Detect which cell encompasses the target text, then output its (X, Y) center coordinate. 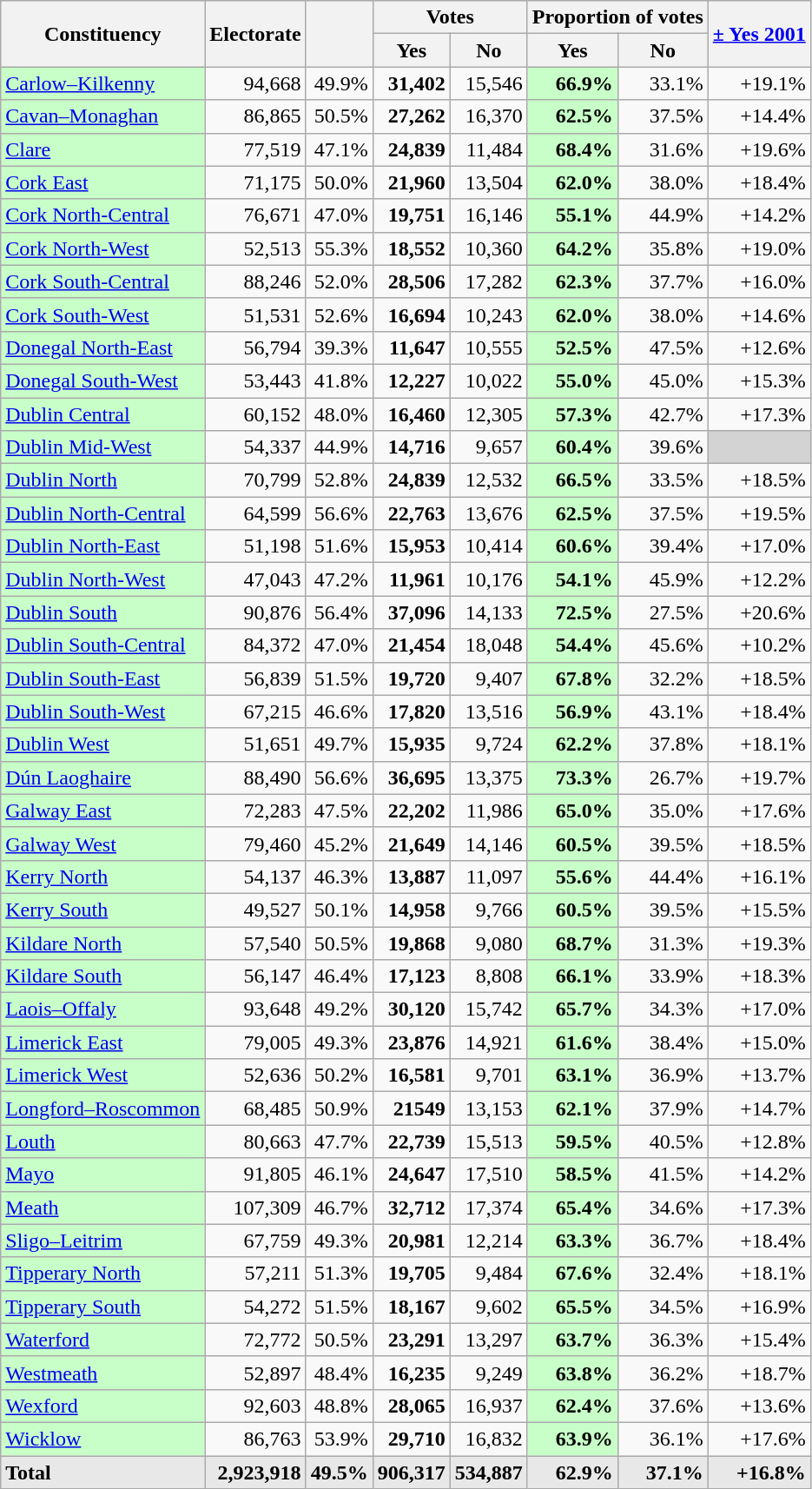
65.5% (572, 1307)
54,272 (255, 1307)
55.3% (339, 248)
906,317 (412, 1472)
+12.2% (759, 579)
45.2% (339, 844)
11,986 (488, 811)
Wicklow (102, 1439)
23,876 (412, 1042)
Carlow–Kilkenny (102, 83)
56,794 (255, 347)
Galway East (102, 811)
54.1% (572, 579)
33.5% (663, 480)
40.5% (663, 1142)
65.4% (572, 1208)
Dublin South-East (102, 678)
15,546 (488, 83)
57,540 (255, 943)
19,868 (412, 943)
52,513 (255, 248)
Meath (102, 1208)
22,202 (412, 811)
50.0% (339, 182)
62.1% (572, 1108)
51.3% (339, 1274)
+14.6% (759, 314)
9,249 (488, 1373)
Laois–Offaly (102, 1009)
+12.6% (759, 347)
88,246 (255, 281)
64,599 (255, 513)
72,772 (255, 1340)
68.4% (572, 149)
Dublin South-Central (102, 645)
93,648 (255, 1009)
+16.8% (759, 1472)
9,080 (488, 943)
41.5% (663, 1175)
28,065 (412, 1406)
34.3% (663, 1009)
Longford–Roscommon (102, 1108)
39.3% (339, 347)
51.6% (339, 546)
9,602 (488, 1307)
Clare (102, 149)
10,176 (488, 579)
71,175 (255, 182)
80,663 (255, 1142)
59.5% (572, 1142)
16,694 (412, 314)
34.6% (663, 1208)
Cavan–Monaghan (102, 116)
51,651 (255, 744)
41.8% (339, 381)
Tipperary North (102, 1274)
49,527 (255, 910)
21,960 (412, 182)
Kildare North (102, 943)
63.7% (572, 1340)
67,215 (255, 711)
53,443 (255, 381)
16,937 (488, 1406)
12,227 (412, 381)
10,360 (488, 248)
63.9% (572, 1439)
55.1% (572, 215)
15,513 (488, 1142)
Cork South-West (102, 314)
47,043 (255, 579)
90,876 (255, 612)
26.7% (663, 778)
49.5% (339, 1472)
Waterford (102, 1340)
66.9% (572, 83)
Dublin North-Central (102, 513)
63.8% (572, 1373)
+19.0% (759, 248)
19,751 (412, 215)
32.2% (663, 678)
45.6% (663, 645)
86,763 (255, 1439)
45.9% (663, 579)
42.7% (663, 414)
76,671 (255, 215)
18,048 (488, 645)
Limerick West (102, 1075)
38.4% (663, 1042)
49.9% (339, 83)
12,305 (488, 414)
13,676 (488, 513)
67.6% (572, 1274)
65.7% (572, 1009)
55.6% (572, 877)
48.4% (339, 1373)
48.8% (339, 1406)
52.6% (339, 314)
62.2% (572, 744)
+19.7% (759, 778)
79,005 (255, 1042)
+15.3% (759, 381)
Proportion of votes (617, 17)
Limerick East (102, 1042)
79,460 (255, 844)
92,603 (255, 1406)
9,484 (488, 1274)
10,022 (488, 381)
+19.1% (759, 83)
+16.0% (759, 281)
Dún Laoghaire (102, 778)
67.8% (572, 678)
Mayo (102, 1175)
51,198 (255, 546)
+12.8% (759, 1142)
62.9% (572, 1472)
+19.5% (759, 513)
+18.7% (759, 1373)
27.5% (663, 612)
37,096 (412, 612)
14,146 (488, 844)
Dublin Central (102, 414)
Dublin South (102, 612)
66.5% (572, 480)
32.4% (663, 1274)
46.3% (339, 877)
Sligo–Leitrim (102, 1241)
+19.6% (759, 149)
12,532 (488, 480)
47.1% (339, 149)
+15.4% (759, 1340)
16,146 (488, 215)
19,705 (412, 1274)
39.6% (663, 447)
54,137 (255, 877)
33.1% (663, 83)
24,647 (412, 1175)
14,921 (488, 1042)
Dublin North-East (102, 546)
36.3% (663, 1340)
Kerry North (102, 877)
65.0% (572, 811)
20,981 (412, 1241)
60,152 (255, 414)
Louth (102, 1142)
+16.1% (759, 877)
Dublin South-West (102, 711)
9,766 (488, 910)
Westmeath (102, 1373)
68.7% (572, 943)
Dublin North-West (102, 579)
+16.9% (759, 1307)
+15.0% (759, 1042)
Constituency (102, 34)
31.6% (663, 149)
32,712 (412, 1208)
Electorate (255, 34)
9,724 (488, 744)
64.2% (572, 248)
54,337 (255, 447)
10,555 (488, 347)
50.1% (339, 910)
37.7% (663, 281)
Tipperary South (102, 1307)
33.9% (663, 976)
10,414 (488, 546)
67,759 (255, 1241)
22,763 (412, 513)
29,710 (412, 1439)
Cork North-Central (102, 215)
47.2% (339, 579)
21,649 (412, 844)
Dublin North (102, 480)
54.4% (572, 645)
+20.6% (759, 612)
35.8% (663, 248)
18,552 (412, 248)
37.1% (663, 1472)
62.3% (572, 281)
8,808 (488, 976)
27,262 (412, 116)
19,720 (412, 678)
39.4% (663, 546)
+18.3% (759, 976)
9,701 (488, 1075)
72.5% (572, 612)
57.3% (572, 414)
13,153 (488, 1108)
46.1% (339, 1175)
52.8% (339, 480)
55.0% (572, 381)
61.6% (572, 1042)
Cork South-Central (102, 281)
+19.3% (759, 943)
534,887 (488, 1472)
21549 (412, 1108)
Donegal South-West (102, 381)
16,460 (412, 414)
16,235 (412, 1373)
43.1% (663, 711)
52.5% (572, 347)
Kildare South (102, 976)
11,097 (488, 877)
Dublin West (102, 744)
11,961 (412, 579)
+10.2% (759, 645)
13,504 (488, 182)
73.3% (572, 778)
46.7% (339, 1208)
56.9% (572, 711)
17,282 (488, 281)
49.2% (339, 1009)
52.0% (339, 281)
77,519 (255, 149)
36.7% (663, 1241)
11,647 (412, 347)
31.3% (663, 943)
35.0% (663, 811)
70,799 (255, 480)
56,839 (255, 678)
+13.7% (759, 1075)
Galway West (102, 844)
Kerry South (102, 910)
36,695 (412, 778)
28,506 (412, 281)
66.1% (572, 976)
± Yes 2001 (759, 34)
45.0% (663, 381)
63.1% (572, 1075)
36.9% (663, 1075)
58.5% (572, 1175)
46.6% (339, 711)
Cork North-West (102, 248)
60.4% (572, 447)
+15.5% (759, 910)
37.6% (663, 1406)
62.4% (572, 1406)
12,214 (488, 1241)
18,167 (412, 1307)
Donegal North-East (102, 347)
2,923,918 (255, 1472)
88,490 (255, 778)
10,243 (488, 314)
Dublin Mid-West (102, 447)
+14.7% (759, 1108)
53.9% (339, 1439)
14,133 (488, 612)
17,510 (488, 1175)
91,805 (255, 1175)
50.2% (339, 1075)
63.3% (572, 1241)
49.7% (339, 744)
36.2% (663, 1373)
15,953 (412, 546)
30,120 (412, 1009)
44.4% (663, 877)
86,865 (255, 116)
Votes (450, 17)
9,657 (488, 447)
47.7% (339, 1142)
57,211 (255, 1274)
84,372 (255, 645)
14,958 (412, 910)
94,668 (255, 83)
52,636 (255, 1075)
37.8% (663, 744)
16,832 (488, 1439)
31,402 (412, 83)
72,283 (255, 811)
56,147 (255, 976)
68,485 (255, 1108)
13,887 (412, 877)
Wexford (102, 1406)
16,581 (412, 1075)
50.9% (339, 1108)
107,309 (255, 1208)
46.4% (339, 976)
37.9% (663, 1108)
21,454 (412, 645)
+14.4% (759, 116)
14,716 (412, 447)
23,291 (412, 1340)
Total (102, 1472)
9,407 (488, 678)
56.4% (339, 612)
36.1% (663, 1439)
16,370 (488, 116)
13,516 (488, 711)
17,820 (412, 711)
51,531 (255, 314)
17,374 (488, 1208)
34.5% (663, 1307)
11,484 (488, 149)
17,123 (412, 976)
15,742 (488, 1009)
60.6% (572, 546)
15,935 (412, 744)
52,897 (255, 1373)
Cork East (102, 182)
13,375 (488, 778)
22,739 (412, 1142)
48.0% (339, 414)
+13.6% (759, 1406)
13,297 (488, 1340)
